Scan for the cell matching the given text and deliver its [x, y] coordinate at center. 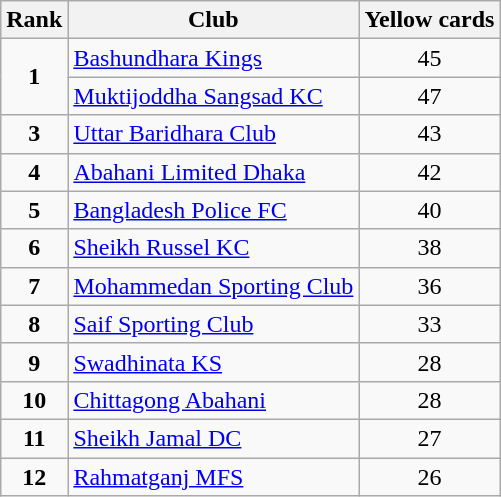
Sheikh Jamal DC [214, 438]
Uttar Baridhara Club [214, 134]
8 [34, 324]
42 [430, 172]
Bashundhara Kings [214, 58]
Muktijoddha Sangsad KC [214, 96]
9 [34, 362]
3 [34, 134]
38 [430, 248]
43 [430, 134]
Saif Sporting Club [214, 324]
4 [34, 172]
Bangladesh Police FC [214, 210]
11 [34, 438]
6 [34, 248]
7 [34, 286]
10 [34, 400]
26 [430, 477]
47 [430, 96]
Chittagong Abahani [214, 400]
Rahmatganj MFS [214, 477]
27 [430, 438]
36 [430, 286]
33 [430, 324]
12 [34, 477]
1 [34, 77]
Swadhinata KS [214, 362]
Rank [34, 20]
Abahani Limited Dhaka [214, 172]
Sheikh Russel KC [214, 248]
5 [34, 210]
Mohammedan Sporting Club [214, 286]
Yellow cards [430, 20]
40 [430, 210]
45 [430, 58]
Club [214, 20]
